From the cell containing the given text, extract its center point as [x, y] coordinate. 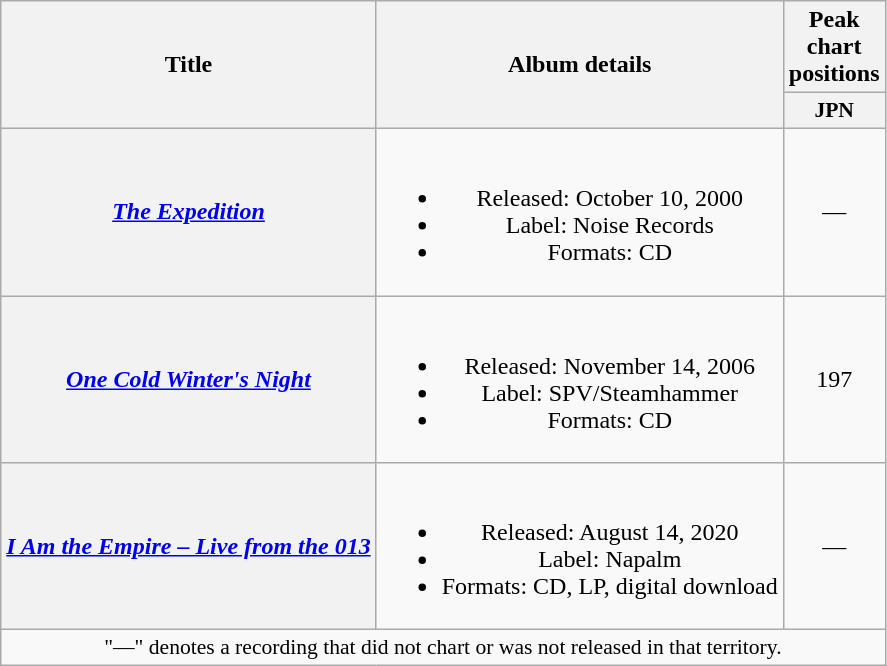
Released: October 10, 2000Label: Noise RecordsFormats: CD [580, 212]
Album details [580, 65]
Title [188, 65]
JPN [834, 111]
One Cold Winter's Night [188, 380]
I Am the Empire – Live from the 013 [188, 546]
Peak chart positions [834, 47]
197 [834, 380]
"—" denotes a recording that did not chart or was not released in that territory. [443, 648]
Released: August 14, 2020Label: NapalmFormats: CD, LP, digital download [580, 546]
The Expedition [188, 212]
Released: November 14, 2006Label: SPV/SteamhammerFormats: CD [580, 380]
